Search for the cell housing the specified text and yield its [x, y] center coordinate. 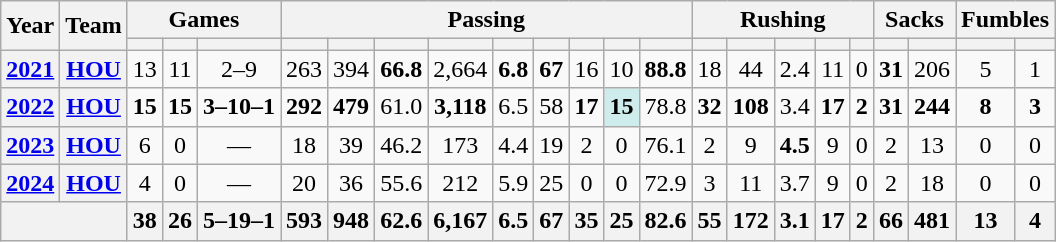
44 [750, 69]
5–19–1 [238, 221]
38 [144, 221]
394 [352, 69]
55.6 [402, 183]
62.6 [402, 221]
3,118 [460, 107]
244 [932, 107]
3–10–1 [238, 107]
479 [352, 107]
212 [460, 183]
2021 [30, 69]
2.4 [794, 69]
36 [352, 183]
46.2 [402, 145]
66.8 [402, 69]
35 [586, 221]
66 [890, 221]
5 [986, 69]
16 [586, 69]
Fumbles [1006, 20]
2024 [30, 183]
Passing [487, 20]
108 [750, 107]
2022 [30, 107]
173 [460, 145]
292 [304, 107]
3.4 [794, 107]
3.1 [794, 221]
4.5 [794, 145]
2–9 [238, 69]
1 [1034, 69]
19 [552, 145]
Team [94, 26]
78.8 [666, 107]
61.0 [402, 107]
20 [304, 183]
82.6 [666, 221]
55 [710, 221]
26 [180, 221]
88.8 [666, 69]
948 [352, 221]
58 [552, 107]
6,167 [460, 221]
Sacks [914, 20]
5.9 [514, 183]
6.8 [514, 69]
2,664 [460, 69]
Year [30, 26]
2023 [30, 145]
76.1 [666, 145]
593 [304, 221]
32 [710, 107]
206 [932, 69]
6 [144, 145]
3.7 [794, 183]
8 [986, 107]
72.9 [666, 183]
10 [622, 69]
4.4 [514, 145]
481 [932, 221]
172 [750, 221]
39 [352, 145]
263 [304, 69]
Rushing [782, 20]
Games [204, 20]
